Determine the (x, y) coordinate at the center of the cell enclosing the given text.  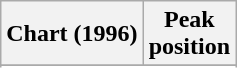
Peakposition (189, 34)
Chart (1996) (72, 34)
